Provide the (X, Y) coordinate of the cell's center where the given text is located.  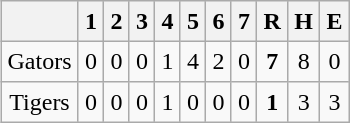
6 (219, 21)
8 (304, 61)
H (304, 21)
R (272, 21)
5 (193, 21)
Gators (40, 61)
Tigers (40, 102)
E (335, 21)
